Identify which cell holds the provided text, then report its [x, y] central coordinate. 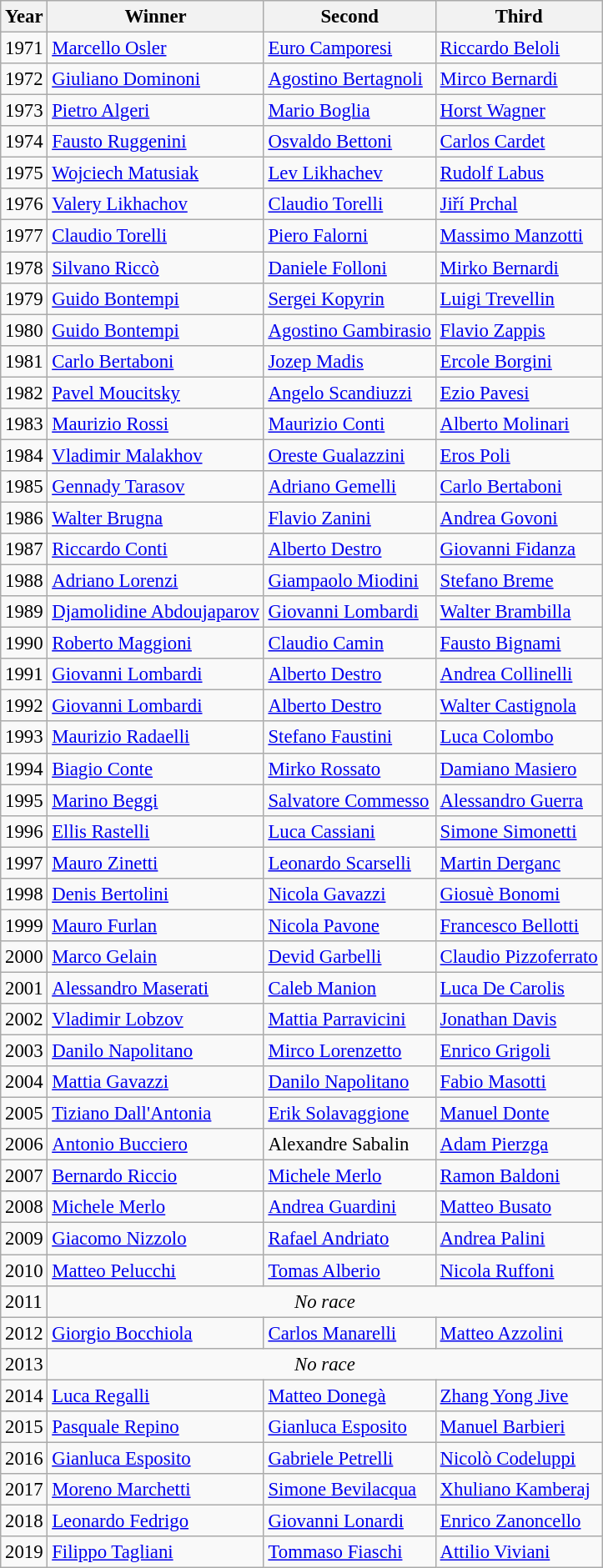
Andrea Govoni [519, 518]
Andrea Guardini [349, 1208]
2018 [24, 1520]
Agostino Bertagnoli [349, 79]
Simone Bevilacqua [349, 1490]
1998 [24, 894]
1984 [24, 455]
2017 [24, 1490]
2010 [24, 1270]
Adam Pierzga [519, 1145]
2008 [24, 1208]
Agostino Gambirasio [349, 330]
1976 [24, 204]
Tomas Alberio [349, 1270]
1983 [24, 424]
Andrea Palini [519, 1239]
Mirko Rossato [349, 769]
Erik Solavaggione [349, 1114]
Roberto Maggioni [155, 644]
Valery Likhachov [155, 204]
2007 [24, 1176]
Jiří Prchal [519, 204]
Luca Colombo [519, 738]
2014 [24, 1395]
Manuel Barbieri [519, 1427]
Carlos Manarelli [349, 1333]
Martin Derganc [519, 863]
1979 [24, 298]
Claudio Pizzoferrato [519, 957]
Luca Regalli [155, 1395]
1980 [24, 330]
Piero Falorni [349, 236]
Gabriele Petrelli [349, 1458]
Gennady Tarasov [155, 487]
1981 [24, 361]
Alessandro Maserati [155, 988]
2006 [24, 1145]
Mirco Lorenzetto [349, 1051]
Djamolidine Abdoujaparov [155, 612]
Maurizio Conti [349, 424]
Fausto Ruggenini [155, 142]
1994 [24, 769]
1996 [24, 831]
Ramon Baldoni [519, 1176]
Walter Castignola [519, 706]
Salvatore Commesso [349, 800]
Giampaolo Miodini [349, 581]
Alessandro Guerra [519, 800]
2005 [24, 1114]
Xhuliano Kamberaj [519, 1490]
Stefano Faustini [349, 738]
Enrico Grigoli [519, 1051]
Mauro Zinetti [155, 863]
Alberto Molinari [519, 424]
Pavel Moucitsky [155, 393]
Nicola Gavazzi [349, 894]
2013 [24, 1364]
Giacomo Nizzolo [155, 1239]
Biagio Conte [155, 769]
Adriano Lorenzi [155, 581]
Maurizio Rossi [155, 424]
1988 [24, 581]
Angelo Scandiuzzi [349, 393]
2003 [24, 1051]
Pasquale Repino [155, 1427]
1990 [24, 644]
Vladimir Lobzov [155, 1019]
Marcello Osler [155, 48]
Osvaldo Bettoni [349, 142]
Stefano Breme [519, 581]
Mirko Bernardi [519, 268]
1987 [24, 549]
Marco Gelain [155, 957]
Ellis Rastelli [155, 831]
Rafael Andriato [349, 1239]
1973 [24, 111]
Caleb Manion [349, 988]
1971 [24, 48]
Giovanni Fidanza [519, 549]
Manuel Donte [519, 1114]
Matteo Azzolini [519, 1333]
Marino Beggi [155, 800]
Ezio Pavesi [519, 393]
Enrico Zanoncello [519, 1520]
1978 [24, 268]
2002 [24, 1019]
Nicola Ruffoni [519, 1270]
2012 [24, 1333]
Mario Boglia [349, 111]
Mattia Parravicini [349, 1019]
Euro Camporesi [349, 48]
2019 [24, 1552]
Carlos Cardet [519, 142]
Denis Bertolini [155, 894]
Giuliano Dominoni [155, 79]
1989 [24, 612]
2000 [24, 957]
Zhang Yong Jive [519, 1395]
1982 [24, 393]
Luca De Carolis [519, 988]
Flavio Zappis [519, 330]
Attilio Viviani [519, 1552]
Filippo Tagliani [155, 1552]
1995 [24, 800]
Tommaso Fiaschi [349, 1552]
1997 [24, 863]
Nicola Pavone [349, 925]
1991 [24, 674]
Year [24, 17]
2009 [24, 1239]
1999 [24, 925]
Third [519, 17]
Matteo Donegà [349, 1395]
Riccardo Conti [155, 549]
1986 [24, 518]
1993 [24, 738]
Second [349, 17]
Mirco Bernardi [519, 79]
Maurizio Radaelli [155, 738]
Luca Cassiani [349, 831]
Leonardo Fedrigo [155, 1520]
Daniele Folloni [349, 268]
2001 [24, 988]
1974 [24, 142]
Nicolò Codeluppi [519, 1458]
Pietro Algeri [155, 111]
Jonathan Davis [519, 1019]
Matteo Pelucchi [155, 1270]
Rudolf Labus [519, 173]
Francesco Bellotti [519, 925]
Eros Poli [519, 455]
Walter Brugna [155, 518]
Fabio Masotti [519, 1082]
Vladimir Malakhov [155, 455]
1985 [24, 487]
Simone Simonetti [519, 831]
Andrea Collinelli [519, 674]
Damiano Masiero [519, 769]
1975 [24, 173]
Sergei Kopyrin [349, 298]
Luigi Trevellin [519, 298]
2016 [24, 1458]
Silvano Riccò [155, 268]
2015 [24, 1427]
1972 [24, 79]
Riccardo Beloli [519, 48]
2004 [24, 1082]
Ercole Borgini [519, 361]
Mauro Furlan [155, 925]
Claudio Camin [349, 644]
Fausto Bignami [519, 644]
Walter Brambilla [519, 612]
Giovanni Lonardi [349, 1520]
Bernardo Riccio [155, 1176]
Tiziano Dall'Antonia [155, 1114]
Giorgio Bocchiola [155, 1333]
2011 [24, 1301]
Antonio Bucciero [155, 1145]
1977 [24, 236]
Jozep Madis [349, 361]
Devid Garbelli [349, 957]
Mattia Gavazzi [155, 1082]
Leonardo Scarselli [349, 863]
Flavio Zanini [349, 518]
Moreno Marchetti [155, 1490]
Matteo Busato [519, 1208]
Massimo Manzotti [519, 236]
Lev Likhachev [349, 173]
Horst Wagner [519, 111]
Oreste Gualazzini [349, 455]
Giosuè Bonomi [519, 894]
Adriano Gemelli [349, 487]
Wojciech Matusiak [155, 173]
1992 [24, 706]
Winner [155, 17]
Alexandre Sabalin [349, 1145]
